Output the [X, Y] coordinate of the center of the cell containing the given text.  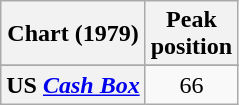
Peakposition [191, 34]
US Cash Box [73, 85]
Chart (1979) [73, 34]
66 [191, 85]
